Identify which cell holds the provided text, then report its (X, Y) central coordinate. 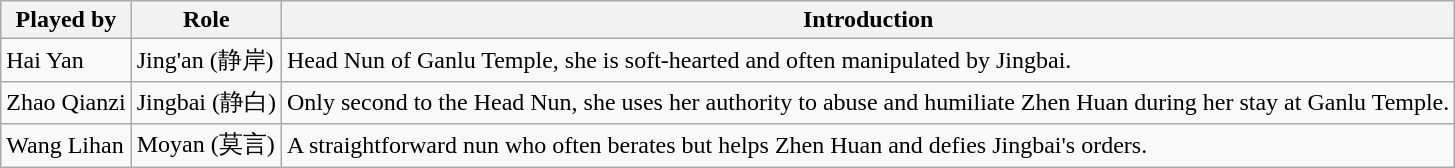
Wang Lihan (66, 146)
Played by (66, 20)
Jing'an (静岸) (206, 60)
Jingbai (静白) (206, 102)
Only second to the Head Nun, she uses her authority to abuse and humiliate Zhen Huan during her stay at Ganlu Temple. (868, 102)
A straightforward nun who often berates but helps Zhen Huan and defies Jingbai's orders. (868, 146)
Head Nun of Ganlu Temple, she is soft-hearted and often manipulated by Jingbai. (868, 60)
Introduction (868, 20)
Zhao Qianzi (66, 102)
Role (206, 20)
Moyan (莫言) (206, 146)
Hai Yan (66, 60)
